Provide the [X, Y] coordinate of the cell's center where the given text is located.  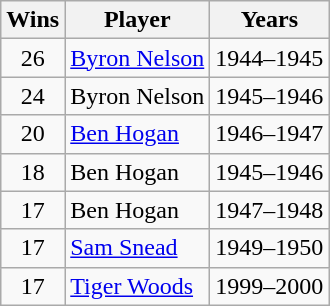
26 [33, 58]
1946–1947 [270, 134]
20 [33, 134]
Wins [33, 20]
1944–1945 [270, 58]
Tiger Woods [138, 286]
1949–1950 [270, 248]
Player [138, 20]
1947–1948 [270, 210]
Years [270, 20]
24 [33, 96]
18 [33, 172]
Sam Snead [138, 248]
1999–2000 [270, 286]
